Search for the cell housing the specified text and yield its [X, Y] center coordinate. 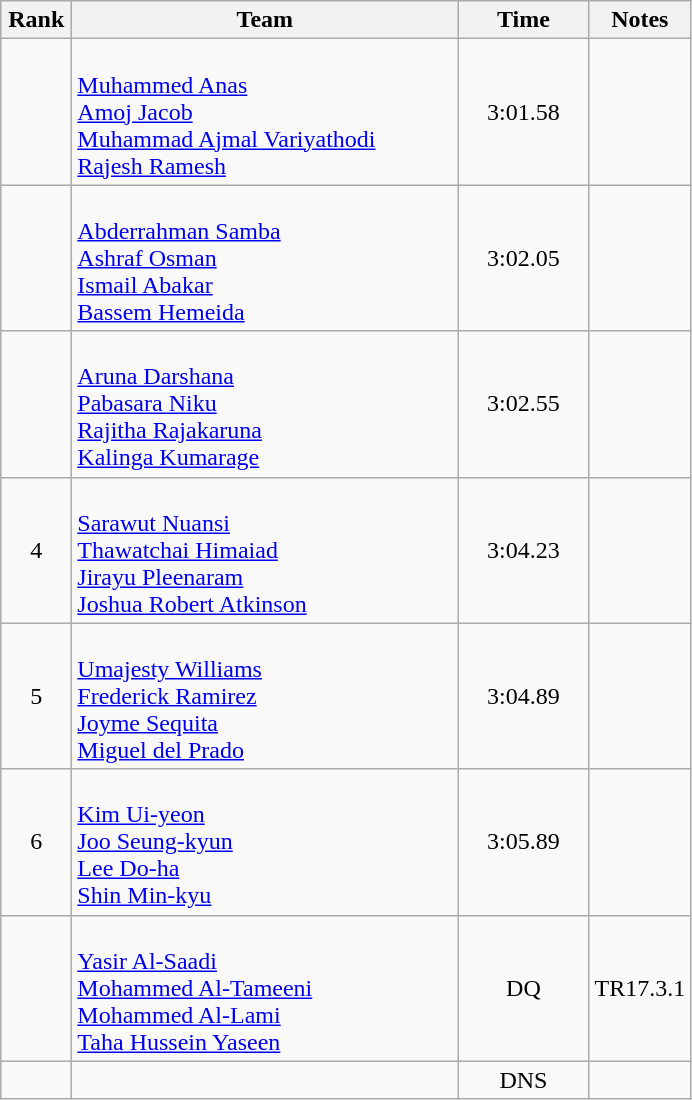
3:02.55 [524, 404]
4 [36, 550]
5 [36, 696]
3:05.89 [524, 842]
Yasir Al-SaadiMohammed Al-TameeniMohammed Al-LamiTaha Hussein Yaseen [265, 988]
3:01.58 [524, 112]
Notes [640, 20]
Umajesty WilliamsFrederick RamirezJoyme SequitaMiguel del Prado [265, 696]
Muhammed AnasAmoj JacobMuhammad Ajmal VariyathodiRajesh Ramesh [265, 112]
Team [265, 20]
Rank [36, 20]
DQ [524, 988]
3:04.89 [524, 696]
3:04.23 [524, 550]
3:02.05 [524, 258]
TR17.3.1 [640, 988]
Abderrahman SambaAshraf OsmanIsmail AbakarBassem Hemeida [265, 258]
Time [524, 20]
Sarawut NuansiThawatchai HimaiadJirayu PleenaramJoshua Robert Atkinson [265, 550]
Kim Ui-yeonJoo Seung-kyunLee Do-haShin Min-kyu [265, 842]
Aruna DarshanaPabasara NikuRajitha RajakarunaKalinga Kumarage [265, 404]
6 [36, 842]
DNS [524, 1080]
